Determine the (x, y) coordinate at the center of the cell enclosing the given text.  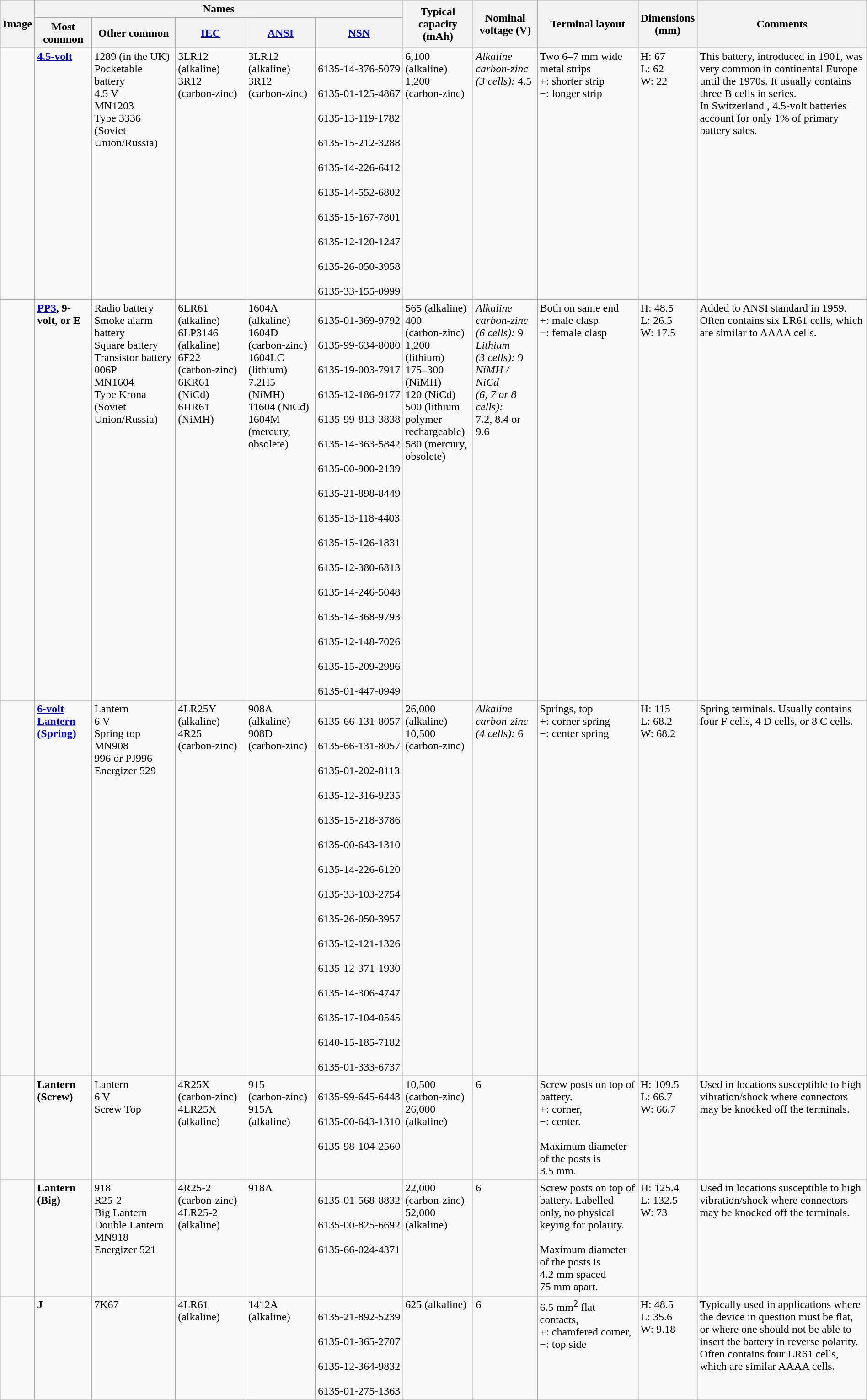
Lantern (Screw) (63, 1127)
1289 (in the UK)Pocketable battery4.5 VMN1203Type 3336 (Soviet Union/Russia) (134, 174)
6.5 mm2 flat contacts,+: chamfered corner,−: top side (588, 1348)
IEC (211, 33)
PP3, 9-volt, or E (63, 500)
Alkaline carbon‑zinc(4 cells): 6 (505, 888)
22,000 (carbon‑zinc)52,000 (alkaline) (438, 1238)
H: 67L: 62W: 22 (668, 174)
565 (alkaline)400 (carbon‑zinc)1,200 (lithium)175–300 (NiMH)120 (NiCd)500 (lithium polymerrechargeable)580 (mercury,obsolete) (438, 500)
H: 48.5L: 26.5W: 17.5 (668, 500)
26,000 (alkaline)10,500 (carbon‑zinc) (438, 888)
625 (alkaline) (438, 1348)
Alkaline carbon‑zinc(6 cells): 9Lithium(3 cells): 9NiMH / NiCd(6, 7 or 8 cells):7.2, 8.4 or 9.6 (505, 500)
ANSI (280, 33)
Lantern6 VScrew Top (134, 1127)
Spring terminals. Usually contains four F cells, 4 D cells, or 8 C cells. (782, 888)
J (63, 1348)
Image (17, 24)
1604A (alkaline)1604D (carbon‑zinc)1604LC (lithium)7.2H5 (NiMH)11604 (NiCd)1604M (mercury,obsolete) (280, 500)
918A (280, 1238)
6135-21-892-5239 6135-01-365-2707 6135-12-364-9832 6135-01-275-1363 (359, 1348)
10,500 (carbon‑zinc)26,000 (alkaline) (438, 1127)
Springs, top+: corner spring−: center spring (588, 888)
H: 109.5L: 66.7W: 66.7 (668, 1127)
918R25-2Big LanternDouble LanternMN918Energizer 521 (134, 1238)
4R25-2 (carbon‑zinc)4LR25-2 (alkaline) (211, 1238)
H: 125.4L: 132.5W: 73 (668, 1238)
6135-01-568-8832 6135-00-825-6692 6135-66-024-4371 (359, 1238)
Terminal layout (588, 24)
4LR25Y (alkaline)4R25 (carbon‑zinc) (211, 888)
1412A (alkaline) (280, 1348)
915 (carbon‑zinc)915A (alkaline) (280, 1127)
6,100 (alkaline)1,200 (carbon‑zinc) (438, 174)
6LR61 (alkaline) 6LP3146 (alkaline)6F22 (carbon‑zinc)6KR61 (NiCd)6HR61 (NiMH) (211, 500)
908A (alkaline)908D (carbon‑zinc) (280, 888)
Names (219, 9)
H: 115L: 68.2W: 68.2 (668, 888)
Lantern6 VSpring topMN908996 or PJ996Energizer 529 (134, 888)
Nominalvoltage (V) (505, 24)
4.5-volt (63, 174)
7K67 (134, 1348)
Radio batterySmoke alarm batterySquare batteryTransistor battery006PMN1604Type Krona (Soviet Union/Russia) (134, 500)
Two 6–7 mm wide metal strips+: shorter strip−: longer strip (588, 174)
Most common (63, 33)
6-volt Lantern (Spring) (63, 888)
Dimensions(mm) (668, 24)
Alkaline carbon‑zinc(3 cells): 4.5 (505, 174)
Added to ANSI standard in 1959.Often contains six LR61 cells, which are similar to AAAA cells. (782, 500)
H: 48.5L: 35.6W: 9.18 (668, 1348)
Lantern (Big) (63, 1238)
Other common (134, 33)
NSN (359, 33)
Typical capacity(mAh) (438, 24)
6135-99-645-6443 6135-00-643-1310 6135-98-104-2560 (359, 1127)
4LR61 (alkaline) (211, 1348)
Screw posts on top of battery. Labelled only, no physical keying for polarity.Maximum diameter of the posts is 4.2 mm spaced 75 mm apart. (588, 1238)
Comments (782, 24)
Both on same end+: male clasp−: female clasp (588, 500)
4R25X (carbon‑zinc)4LR25X (alkaline) (211, 1127)
Screw posts on top of battery.+: corner,−: center.Maximum diameter of the posts is 3.5 mm. (588, 1127)
